For the text-containing cell, return its midpoint in [x, y] coordinate format. 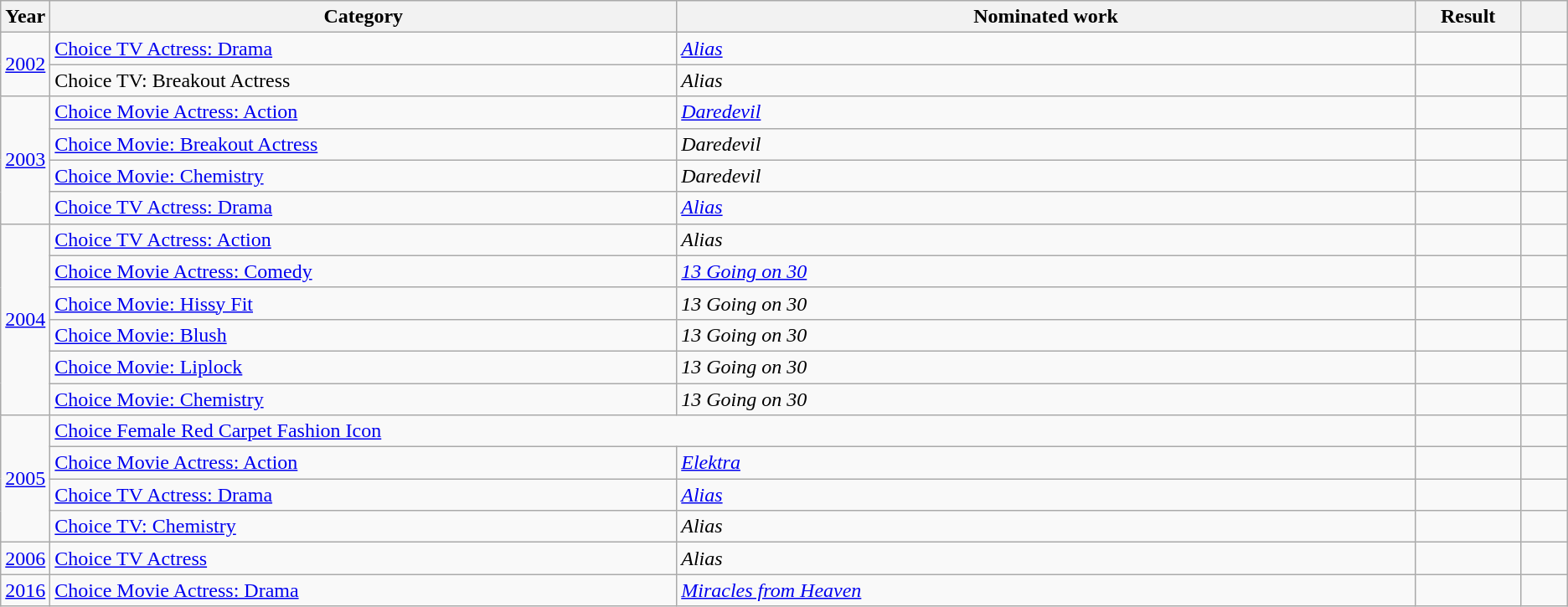
2002 [25, 64]
Choice Movie: Breakout Actress [364, 144]
Choice Movie Actress: Comedy [364, 271]
Choice TV Actress: Action [364, 239]
2004 [25, 319]
Result [1467, 17]
Choice Movie: Blush [364, 335]
Choice TV Actress [364, 558]
2005 [25, 479]
Year [25, 17]
2006 [25, 558]
2003 [25, 160]
Category [364, 17]
Nominated work [1046, 17]
Elektra [1046, 463]
Miracles from Heaven [1046, 590]
Choice TV: Breakout Actress [364, 80]
Choice Movie Actress: Drama [364, 590]
Choice Movie: Hissy Fit [364, 303]
Choice Female Red Carpet Fashion Icon [732, 431]
2016 [25, 590]
Choice Movie: Liplock [364, 367]
Choice TV: Chemistry [364, 527]
